Search for the cell housing the specified text and yield its [X, Y] center coordinate. 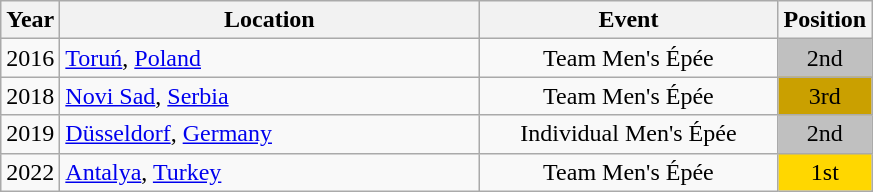
Toruń, Poland [270, 58]
2016 [30, 58]
Individual Men's Épée [628, 134]
Location [270, 20]
3rd [825, 96]
Düsseldorf, Germany [270, 134]
2022 [30, 172]
Year [30, 20]
2019 [30, 134]
Event [628, 20]
1st [825, 172]
Position [825, 20]
Antalya, Turkey [270, 172]
2018 [30, 96]
Novi Sad, Serbia [270, 96]
